Scan for the cell matching the given text and deliver its [X, Y] coordinate at center. 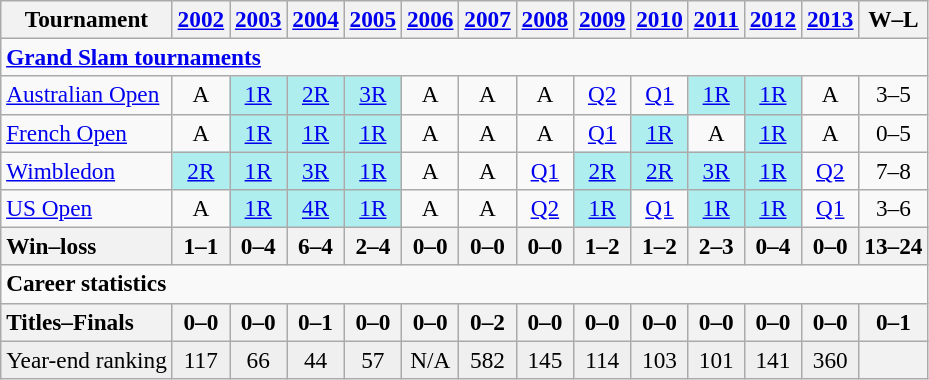
66 [258, 359]
Australian Open [86, 95]
Win–loss [86, 246]
0–5 [894, 133]
W–L [894, 19]
4R [316, 208]
360 [830, 359]
13–24 [894, 246]
6–4 [316, 246]
2009 [602, 19]
117 [200, 359]
2007 [488, 19]
3–5 [894, 95]
44 [316, 359]
0–2 [488, 322]
3–6 [894, 208]
101 [716, 359]
2003 [258, 19]
N/A [430, 359]
2010 [660, 19]
2008 [544, 19]
2–3 [716, 246]
2002 [200, 19]
1–1 [200, 246]
2–4 [372, 246]
103 [660, 359]
2013 [830, 19]
Wimbledon [86, 170]
2004 [316, 19]
Year-end ranking [86, 359]
Career statistics [464, 284]
114 [602, 359]
US Open [86, 208]
145 [544, 359]
141 [772, 359]
French Open [86, 133]
Grand Slam tournaments [464, 57]
2006 [430, 19]
2012 [772, 19]
2005 [372, 19]
582 [488, 359]
Tournament [86, 19]
2011 [716, 19]
7–8 [894, 170]
Titles–Finals [86, 322]
57 [372, 359]
